Find where the given text appears and provide that cell's center as (x, y) coordinate. 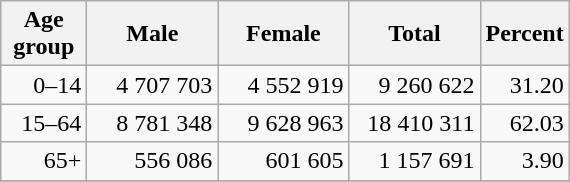
18 410 311 (414, 123)
9 260 622 (414, 85)
15–64 (44, 123)
0–14 (44, 85)
601 605 (284, 161)
556 086 (152, 161)
1 157 691 (414, 161)
4 552 919 (284, 85)
Total (414, 34)
65+ (44, 161)
Percent (524, 34)
3.90 (524, 161)
Age group (44, 34)
62.03 (524, 123)
4 707 703 (152, 85)
Male (152, 34)
9 628 963 (284, 123)
8 781 348 (152, 123)
Female (284, 34)
31.20 (524, 85)
